Return the [X, Y] coordinate for the center point of the cell that contains the specified text.  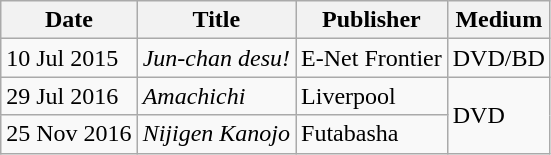
Futabasha [372, 134]
Jun-chan desu! [216, 58]
Title [216, 20]
29 Jul 2016 [69, 96]
10 Jul 2015 [69, 58]
Nijigen Kanojo [216, 134]
E-Net Frontier [372, 58]
Liverpool [372, 96]
Amachichi [216, 96]
DVD/BD [498, 58]
Publisher [372, 20]
DVD [498, 115]
25 Nov 2016 [69, 134]
Date [69, 20]
Medium [498, 20]
